Output the [x, y] coordinate of the center of the cell containing the given text.  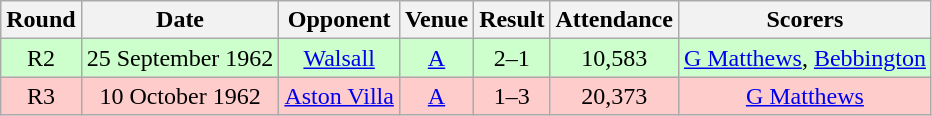
G Matthews [804, 96]
R3 [41, 96]
Walsall [340, 58]
20,373 [614, 96]
Aston Villa [340, 96]
Date [180, 20]
Scorers [804, 20]
Venue [436, 20]
Result [512, 20]
25 September 1962 [180, 58]
R2 [41, 58]
10,583 [614, 58]
Attendance [614, 20]
1–3 [512, 96]
10 October 1962 [180, 96]
Opponent [340, 20]
2–1 [512, 58]
G Matthews, Bebbington [804, 58]
Round [41, 20]
